Output the (x, y) coordinate of the center of the cell containing the given text.  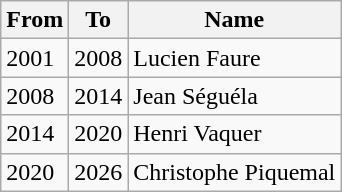
To (98, 20)
From (35, 20)
Henri Vaquer (234, 134)
Lucien Faure (234, 58)
2001 (35, 58)
2026 (98, 172)
Christophe Piquemal (234, 172)
Name (234, 20)
Jean Séguéla (234, 96)
